Scan for the cell matching the given text and deliver its [X, Y] coordinate at center. 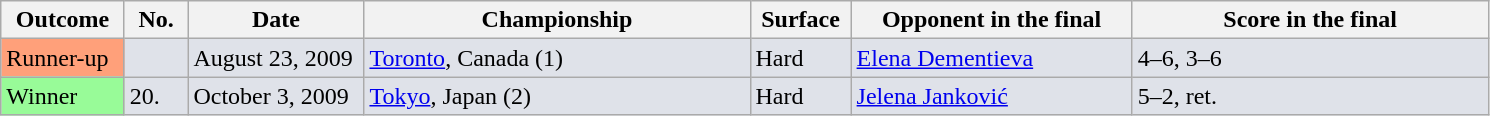
5–2, ret. [1310, 96]
October 3, 2009 [276, 96]
Score in the final [1310, 20]
Date [276, 20]
Winner [63, 96]
Runner-up [63, 58]
No. [156, 20]
Elena Dementieva [992, 58]
Surface [800, 20]
Tokyo, Japan (2) [557, 96]
Jelena Janković [992, 96]
Opponent in the final [992, 20]
August 23, 2009 [276, 58]
Outcome [63, 20]
4–6, 3–6 [1310, 58]
Championship [557, 20]
20. [156, 96]
Toronto, Canada (1) [557, 58]
